Identify which cell holds the provided text, then report its [X, Y] central coordinate. 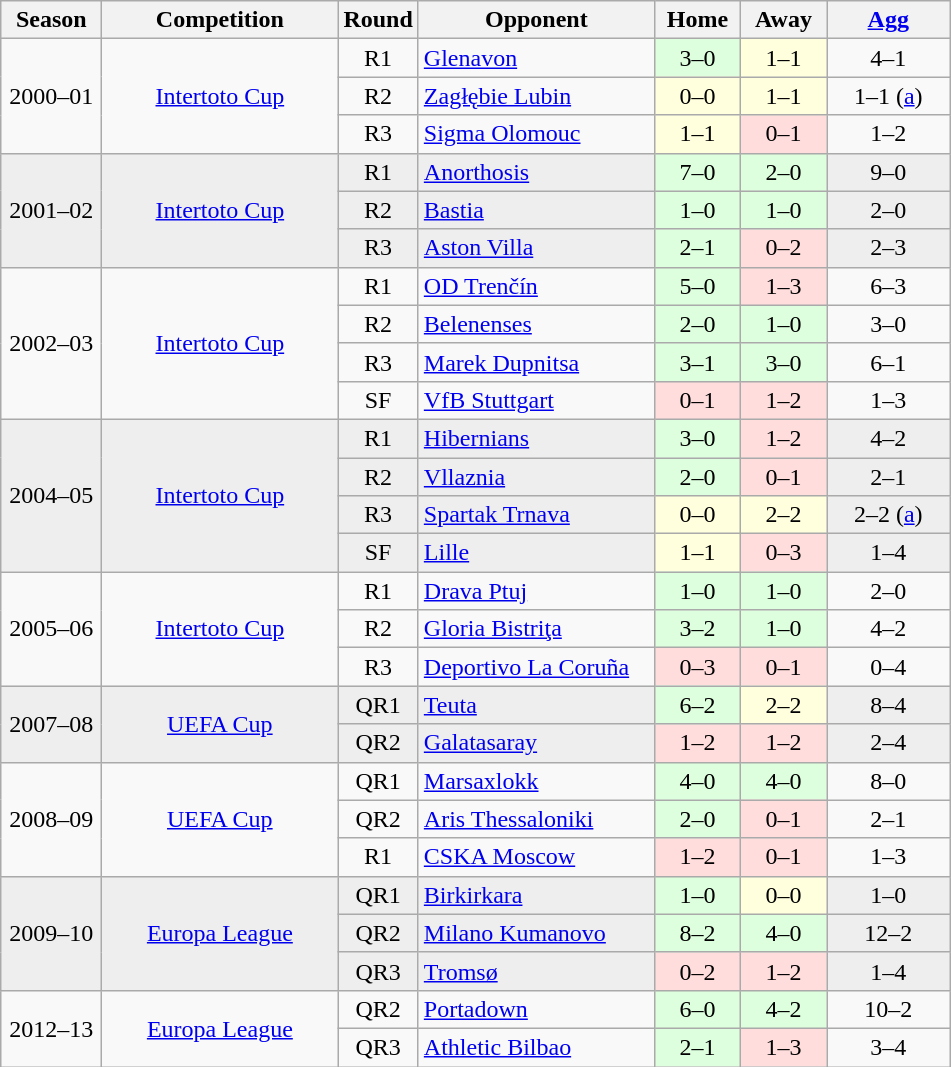
2–4 [888, 743]
2000–01 [52, 96]
Portadown [536, 1009]
Agg [888, 20]
Aris Thessaloniki [536, 819]
0–4 [888, 667]
Bastia [536, 210]
Zagłębie Lubin [536, 96]
Marsaxlokk [536, 781]
Tromsø [536, 971]
Spartak Trnava [536, 515]
2009–10 [52, 933]
3–1 [697, 362]
2008–09 [52, 819]
8–4 [888, 705]
4–1 [888, 58]
Teuta [536, 705]
CSKA Moscow [536, 857]
7–0 [697, 172]
Lille [536, 553]
6–0 [697, 1009]
VfB Stuttgart [536, 400]
2002–03 [52, 343]
Glenavon [536, 58]
10–2 [888, 1009]
2–3 [888, 248]
Hibernians [536, 438]
Galatasaray [536, 743]
Milano Kumanovo [536, 933]
Birkirkara [536, 895]
9–0 [888, 172]
3–2 [697, 629]
Away [783, 20]
Aston Villa [536, 248]
Sigma Olomouc [536, 134]
8–0 [888, 781]
2004–05 [52, 495]
Deportivo La Coruña [536, 667]
2–2 (a) [888, 515]
Season [52, 20]
Athletic Bilbao [536, 1047]
Belenenses [536, 324]
Competition [220, 20]
2007–08 [52, 724]
3–4 [888, 1047]
Marek Dupnitsa [536, 362]
5–0 [697, 286]
Opponent [536, 20]
2001–02 [52, 210]
1–1 (a) [888, 96]
2005–06 [52, 629]
12–2 [888, 933]
Round [378, 20]
6–2 [697, 705]
6–1 [888, 362]
Gloria Bistriţa [536, 629]
Vllaznia [536, 477]
8–2 [697, 933]
6–3 [888, 286]
OD Trenčín [536, 286]
Home [697, 20]
2012–13 [52, 1028]
Anorthosis [536, 172]
Drava Ptuj [536, 591]
